From the cell containing the given text, extract its center point as [X, Y] coordinate. 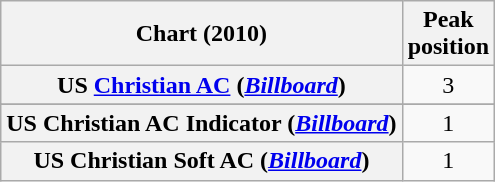
US Christian AC (Billboard) [202, 85]
Peak position [448, 34]
3 [448, 85]
US Christian Soft AC (Billboard) [202, 161]
Chart (2010) [202, 34]
US Christian AC Indicator (Billboard) [202, 123]
